Locate the cell with the specified text and output its (X, Y) center coordinate. 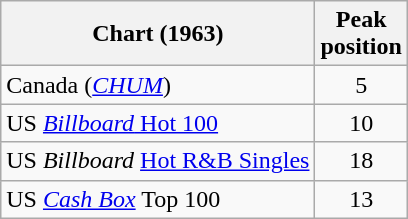
Canada (CHUM) (158, 85)
US Billboard Hot R&B Singles (158, 161)
10 (361, 123)
Chart (1963) (158, 34)
5 (361, 85)
US Cash Box Top 100 (158, 199)
18 (361, 161)
Peakposition (361, 34)
13 (361, 199)
US Billboard Hot 100 (158, 123)
